Locate the cell with the specified text and output its [x, y] center coordinate. 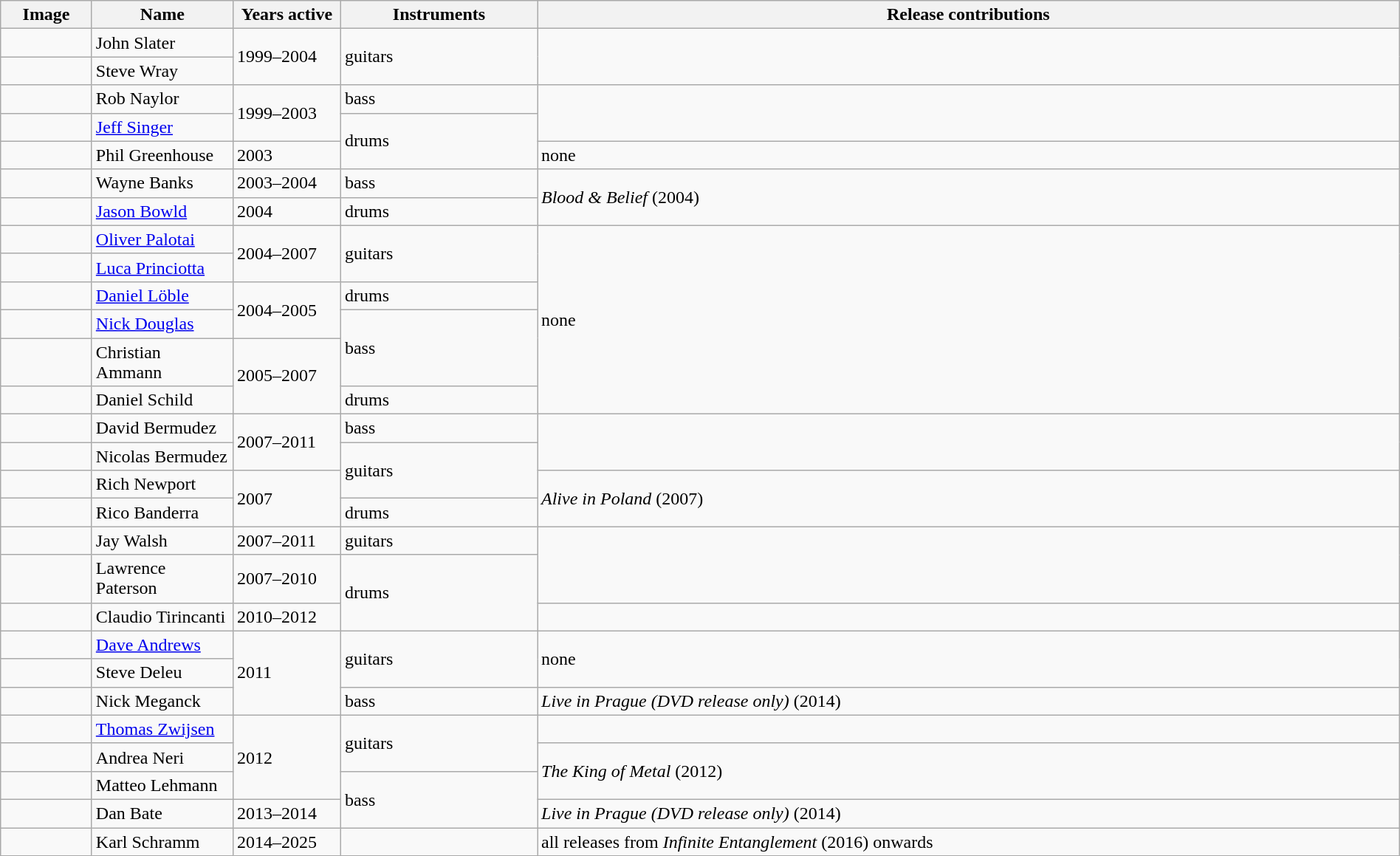
2007 [286, 499]
Steve Wray [162, 71]
2005–2007 [286, 377]
2011 [286, 673]
2007–2010 [286, 579]
Dan Bate [162, 813]
2012 [286, 757]
Release contributions [969, 15]
The King of Metal (2012) [969, 771]
2003–2004 [286, 183]
all releases from Infinite Entanglement (2016) onwards [969, 841]
Years active [286, 15]
1999–2004 [286, 57]
Blood & Belief (2004) [969, 197]
Alive in Poland (2007) [969, 499]
John Slater [162, 43]
Andrea Neri [162, 757]
Wayne Banks [162, 183]
Luca Princiotta [162, 267]
Dave Andrews [162, 645]
2004 [286, 211]
Oliver Palotai [162, 239]
Claudio Tirincanti [162, 617]
Daniel Löble [162, 295]
Image [47, 15]
Jay Walsh [162, 541]
Jeff Singer [162, 127]
2003 [286, 155]
1999–2003 [286, 113]
2013–2014 [286, 813]
Rich Newport [162, 485]
Name [162, 15]
2014–2025 [286, 841]
David Bermudez [162, 428]
Matteo Lehmann [162, 785]
Instruments [439, 15]
2004–2005 [286, 309]
Karl Schramm [162, 841]
Christian Ammann [162, 362]
Phil Greenhouse [162, 155]
Nicolas Bermudez [162, 456]
Jason Bowld [162, 211]
2004–2007 [286, 253]
Nick Meganck [162, 701]
Rob Naylor [162, 99]
Steve Deleu [162, 673]
Nick Douglas [162, 323]
2010–2012 [286, 617]
Lawrence Paterson [162, 579]
Thomas Zwijsen [162, 729]
Rico Banderra [162, 513]
Daniel Schild [162, 400]
